Identify which cell holds the provided text, then report its (X, Y) central coordinate. 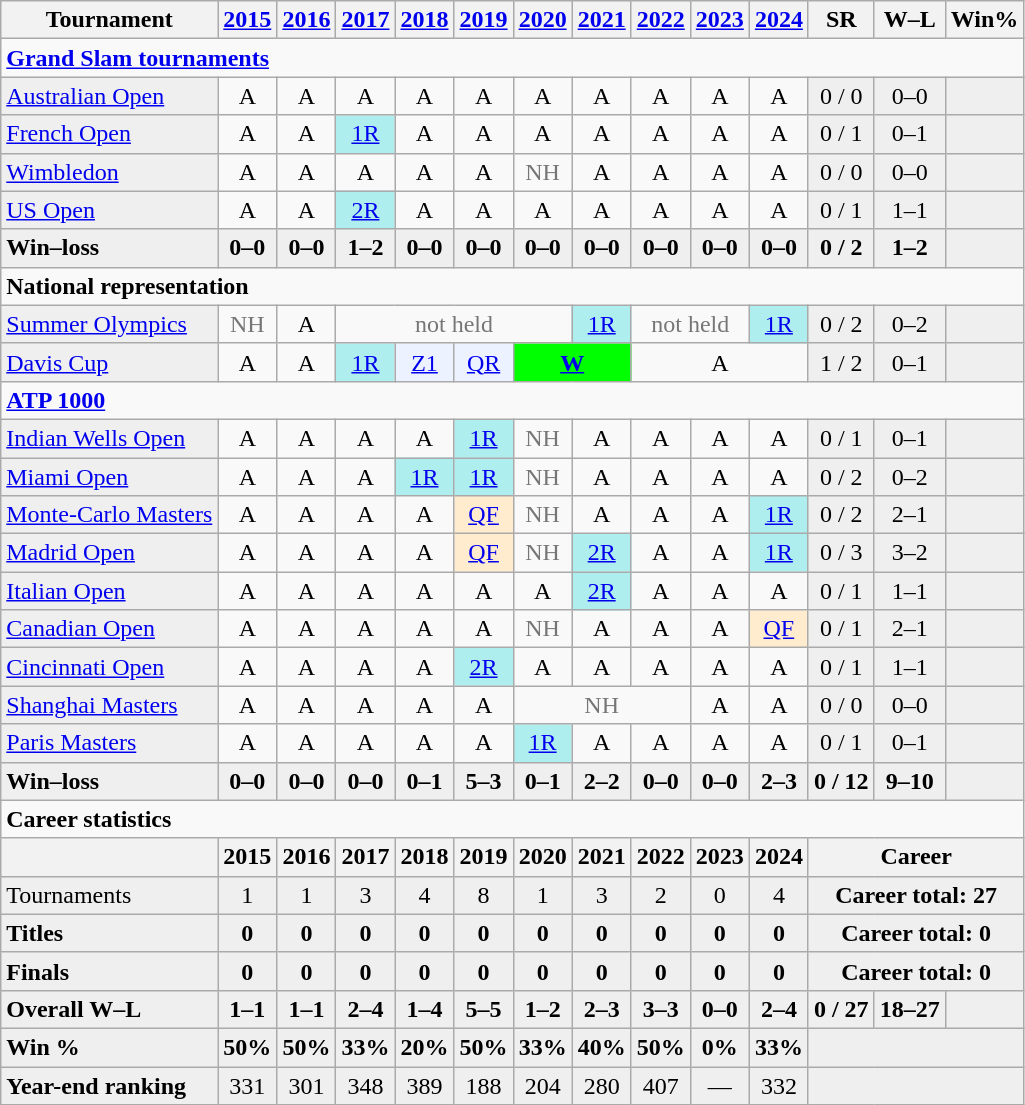
407 (660, 1085)
0 / 12 (841, 781)
Grand Slam tournaments (512, 58)
W (572, 362)
— (720, 1085)
Tournaments (110, 895)
ATP 1000 (512, 400)
5–5 (484, 1009)
3–2 (910, 553)
1 / 2 (841, 362)
SR (841, 20)
National representation (512, 286)
Career (916, 857)
Wimbledon (110, 172)
Win % (110, 1047)
Win% (984, 20)
Summer Olympics (110, 324)
0 / 27 (841, 1009)
Tournament (110, 20)
Italian Open (110, 591)
Titles (110, 933)
389 (424, 1085)
188 (484, 1085)
Cincinnati Open (110, 667)
Shanghai Masters (110, 705)
Paris Masters (110, 743)
Overall W–L (110, 1009)
Indian Wells Open (110, 438)
Australian Open (110, 96)
331 (248, 1085)
Career total: 27 (916, 895)
8 (484, 895)
5–3 (484, 781)
0% (720, 1047)
Madrid Open (110, 553)
1–4 (424, 1009)
2 (660, 895)
348 (366, 1085)
Canadian Open (110, 629)
20% (424, 1047)
280 (602, 1085)
9–10 (910, 781)
18–27 (910, 1009)
Davis Cup (110, 362)
Career statistics (512, 819)
French Open (110, 134)
QR (484, 362)
Z1 (424, 362)
Finals (110, 971)
332 (778, 1085)
Year-end ranking (110, 1085)
3–3 (660, 1009)
Miami Open (110, 477)
Monte-Carlo Masters (110, 515)
301 (306, 1085)
US Open (110, 210)
W–L (910, 20)
40% (602, 1047)
2–2 (602, 781)
204 (542, 1085)
0 / 3 (841, 553)
